For the text-containing cell, return its midpoint in (x, y) coordinate format. 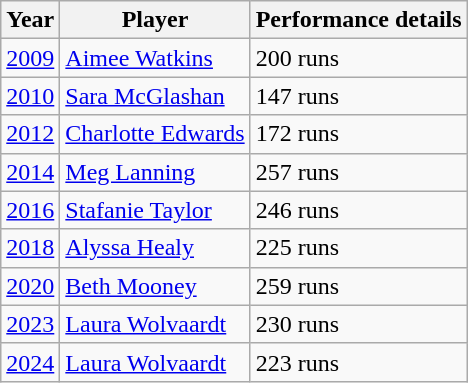
Performance details (358, 20)
225 runs (358, 248)
230 runs (358, 324)
Player (155, 20)
2016 (30, 210)
2009 (30, 58)
2024 (30, 362)
2023 (30, 324)
259 runs (358, 286)
147 runs (358, 96)
223 runs (358, 362)
Meg Lanning (155, 172)
246 runs (358, 210)
200 runs (358, 58)
Alyssa Healy (155, 248)
2010 (30, 96)
Sara McGlashan (155, 96)
Year (30, 20)
Aimee Watkins (155, 58)
Beth Mooney (155, 286)
257 runs (358, 172)
Stafanie Taylor (155, 210)
2012 (30, 134)
Charlotte Edwards (155, 134)
2014 (30, 172)
2020 (30, 286)
172 runs (358, 134)
2018 (30, 248)
